Pinpoint the cell where the given text exists, returning its (X, Y) midpoint coordinate. 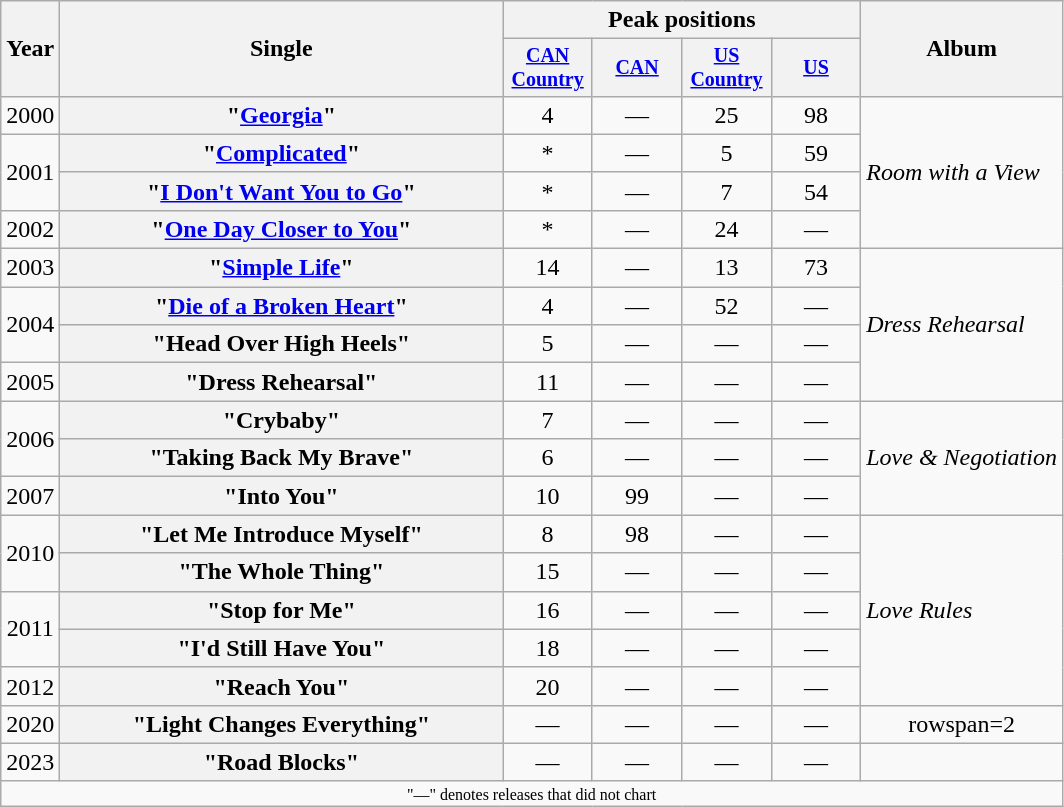
2007 (30, 496)
Album (962, 49)
CAN Country (548, 68)
"Reach You" (282, 686)
US Country (726, 68)
"I'd Still Have You" (282, 648)
2012 (30, 686)
2010 (30, 553)
14 (548, 268)
15 (548, 572)
2000 (30, 115)
59 (816, 153)
2005 (30, 382)
rowspan=2 (962, 724)
"Stop for Me" (282, 610)
CAN (636, 68)
2003 (30, 268)
"Simple Life" (282, 268)
"Die of a Broken Heart" (282, 306)
"I Don't Want You to Go" (282, 191)
Dress Rehearsal (962, 325)
Single (282, 49)
"The Whole Thing" (282, 572)
"Taking Back My Brave" (282, 458)
24 (726, 229)
73 (816, 268)
"Road Blocks" (282, 762)
Love Rules (962, 610)
"Into You" (282, 496)
Year (30, 49)
2004 (30, 325)
20 (548, 686)
16 (548, 610)
2011 (30, 629)
2006 (30, 439)
25 (726, 115)
52 (726, 306)
"Dress Rehearsal" (282, 382)
13 (726, 268)
"—" denotes releases that did not chart (532, 793)
Love & Negotiation (962, 458)
"One Day Closer to You" (282, 229)
2001 (30, 172)
18 (548, 648)
2020 (30, 724)
"Light Changes Everything" (282, 724)
"Let Me Introduce Myself" (282, 534)
54 (816, 191)
Room with a View (962, 172)
8 (548, 534)
"Georgia" (282, 115)
"Crybaby" (282, 420)
11 (548, 382)
Peak positions (682, 20)
10 (548, 496)
"Complicated" (282, 153)
2023 (30, 762)
99 (636, 496)
6 (548, 458)
2002 (30, 229)
US (816, 68)
"Head Over High Heels" (282, 344)
